Find where the given text appears and provide that cell's center as [x, y] coordinate. 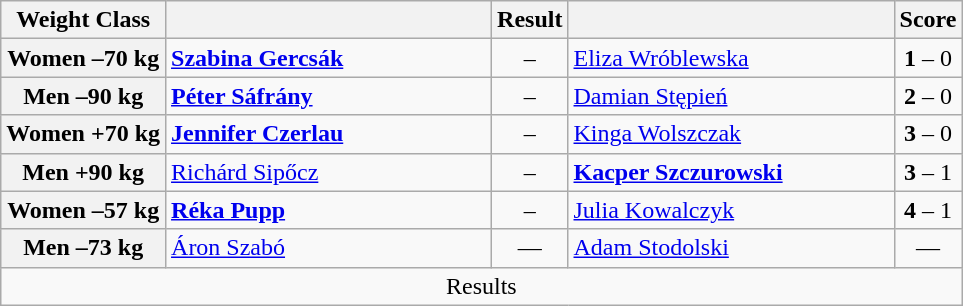
Jennifer Czerlau [329, 134]
Kacper Szczurowski [731, 172]
2 – 0 [928, 96]
Result [530, 20]
Kinga Wolszczak [731, 134]
1 – 0 [928, 58]
Szabina Gercsák [329, 58]
Réka Pupp [329, 210]
Weight Class [84, 20]
Score [928, 20]
Eliza Wróblewska [731, 58]
Péter Sáfrány [329, 96]
Áron Szabó [329, 248]
Men +90 kg [84, 172]
Adam Stodolski [731, 248]
4 – 1 [928, 210]
3 – 0 [928, 134]
3 – 1 [928, 172]
Men –73 kg [84, 248]
Men –90 kg [84, 96]
Julia Kowalczyk [731, 210]
Richárd Sipőcz [329, 172]
Women –70 kg [84, 58]
Women –57 kg [84, 210]
Women +70 kg [84, 134]
Damian Stępień [731, 96]
Results [482, 286]
